Pinpoint the cell where the given text exists, returning its (x, y) midpoint coordinate. 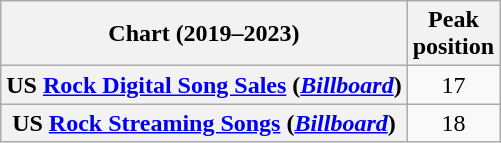
18 (453, 123)
US Rock Streaming Songs (Billboard) (204, 123)
Peakposition (453, 34)
US Rock Digital Song Sales (Billboard) (204, 85)
Chart (2019–2023) (204, 34)
17 (453, 85)
